Capture the cell that displays the provided text and extract its (x, y) central coordinate. 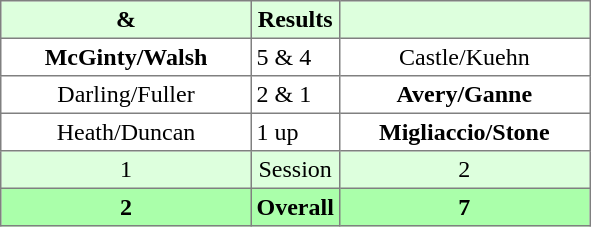
Avery/Ganne (464, 95)
1 up (295, 132)
Castle/Kuehn (464, 57)
5 & 4 (295, 57)
Overall (295, 207)
McGinty/Walsh (126, 57)
2 & 1 (295, 95)
1 (126, 170)
Session (295, 170)
Results (295, 20)
7 (464, 207)
Darling/Fuller (126, 95)
Migliaccio/Stone (464, 132)
Heath/Duncan (126, 132)
& (126, 20)
